Provide the [x, y] coordinate of the cell's center where the given text is located.  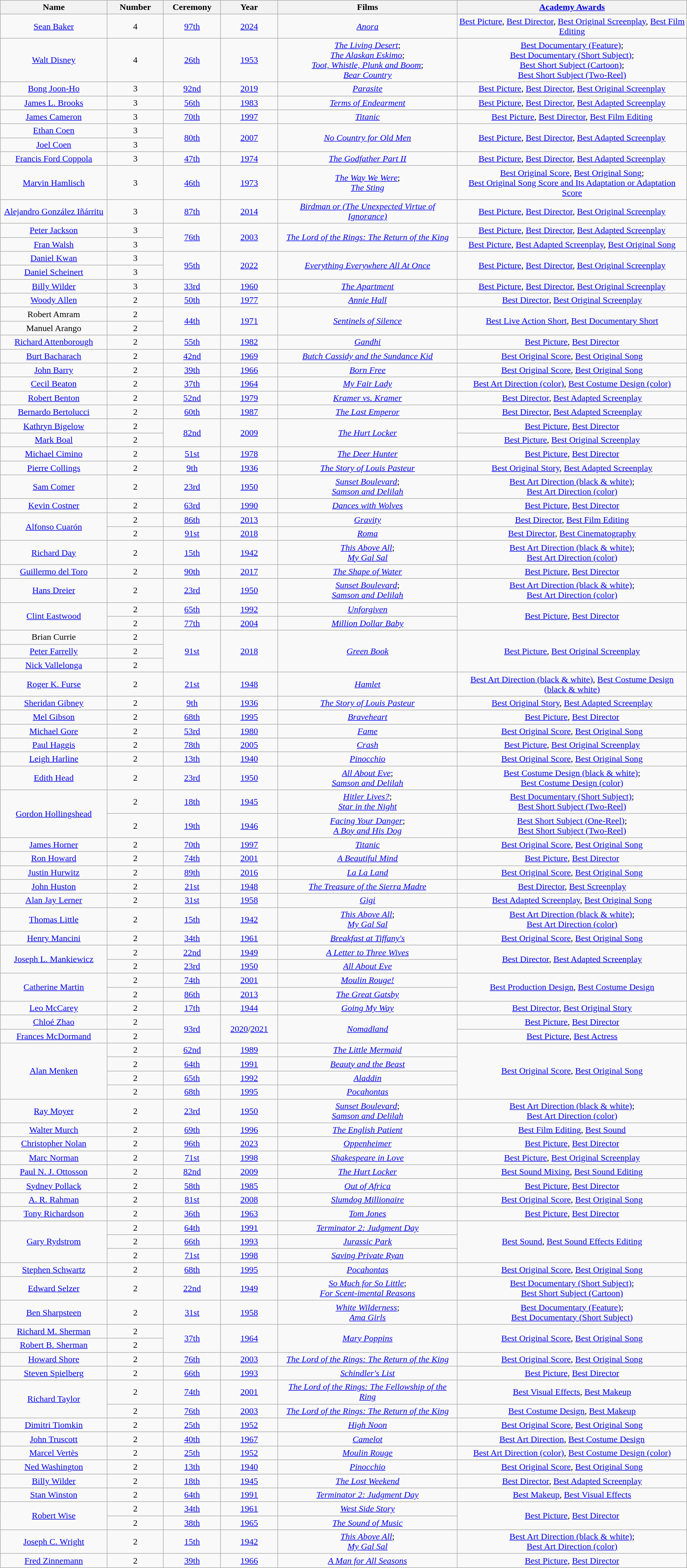
Ned Washington [54, 1467]
51st [192, 454]
Best Art Direction, Best Costume Design [572, 1439]
Richard Day [54, 553]
1960 [249, 286]
44th [192, 321]
Ceremony [192, 7]
Schindler's List [368, 1373]
Mary Poppins [368, 1338]
Joseph L. Mankiewicz [54, 959]
The English Patient [368, 1130]
Peter Jackson [54, 230]
Dances with Wolves [368, 506]
Sydney Pollack [54, 1186]
James L. Brooks [54, 103]
Gigi [368, 900]
Fran Walsh [54, 244]
Number [135, 7]
Marvin Hamlisch [54, 182]
Best Art Direction (black & white), Best Costume Design (black & white) [572, 684]
Best Director, Best Cinematography [572, 534]
A Letter to Three Wives [368, 952]
Best Director, Best Original Story [572, 1008]
White Wilderness;Ama Girls [368, 1313]
2022 [249, 265]
The Apartment [368, 286]
1985 [249, 1186]
Leigh Harline [54, 759]
Sam Comer [54, 487]
My Fair Lady [368, 384]
2004 [249, 623]
Fame [368, 731]
Hitler Lives?;Star in the Night [368, 802]
Woody Allen [54, 300]
Nomadland [368, 1029]
Kevin Costner [54, 506]
Steven Spielberg [54, 1373]
Alejandro González Iñárritu [54, 211]
42nd [192, 356]
Best Sound, Best Sound Effects Editing [572, 1242]
Films [368, 7]
Name [54, 7]
A. R. Rahman [54, 1199]
97th [192, 26]
Guillermo del Toro [54, 571]
Best Picture, Best Actress [572, 1036]
The Sound of Music [368, 1523]
All About Eve;Samson and Delilah [368, 778]
Michael Gore [54, 731]
Best Picture, Best Director, Best Film Editing [572, 117]
A Beautiful Mind [368, 859]
95th [192, 265]
Daniel Kwan [54, 258]
1953 [249, 60]
All About Eve [368, 966]
Thomas Little [54, 919]
John Truscott [54, 1439]
Breakfast at Tiffany's [368, 938]
Catherine Martin [54, 987]
33rd [192, 286]
Braveheart [368, 717]
La La Land [368, 872]
Moulin Rouge! [368, 980]
Best Production Design, Best Costume Design [572, 987]
Best Short Subject (One-Reel);Best Short Subject (Two-Reel) [572, 826]
Bong Joon-Ho [54, 89]
Francis Ford Coppola [54, 159]
The Shape of Water [368, 571]
Tony Richardson [54, 1213]
Christopher Nolan [54, 1144]
1990 [249, 506]
Terms of Endearment [368, 103]
Roma [368, 534]
The Living Desert;The Alaskan Eskimo;Toot, Whistle, Plunk and Boom;Bear Country [368, 60]
Best Visual Effects, Best Makeup [572, 1392]
Robert Wise [54, 1516]
Edith Head [54, 778]
Parasite [368, 89]
Paul N. J. Ottosson [54, 1172]
Facing Your Danger;A Boy and His Dog [368, 826]
Best Documentary (Short Subject);Best Short Subject (Two-Reel) [572, 802]
62nd [192, 1050]
So Much for So Little;For Scent-imental Reasons [368, 1288]
80th [192, 138]
2005 [249, 745]
Sheridan Gibney [54, 703]
90th [192, 571]
Paul Haggis [54, 745]
1973 [249, 182]
Best Director, Best Screenplay [572, 886]
Mark Boal [54, 440]
50th [192, 300]
81st [192, 1199]
Roger K. Furse [54, 684]
Ron Howard [54, 859]
Shakespeare in Love [368, 1158]
Moulin Rouge [368, 1453]
Best Picture, Best Director, Best Original Screenplay, Best Film Editing [572, 26]
53rd [192, 731]
Ray Moyer [54, 1111]
Jurassic Park [368, 1242]
Joel Coen [54, 145]
1944 [249, 1008]
Mel Gibson [54, 717]
Best Live Action Short, Best Documentary Short [572, 321]
1963 [249, 1213]
Kramer vs. Kramer [368, 398]
Ethan Coen [54, 131]
1974 [249, 159]
Oppenheimer [368, 1144]
Chloé Zhao [54, 1022]
Leo McCarey [54, 1008]
1971 [249, 321]
Robert B. Sherman [54, 1345]
Saving Private Ryan [368, 1256]
Stan Winston [54, 1495]
Ben Sharpsteen [54, 1313]
1946 [249, 826]
2016 [249, 872]
Richard M. Sherman [54, 1331]
Year [249, 7]
Fred Zinnemann [54, 1561]
Best Original Score, Best Original Song;Best Original Song Score and Its Adaptation or Adaptation Score [572, 182]
Bernardo Bertolucci [54, 412]
Slumdog Millionaire [368, 1199]
Walt Disney [54, 60]
2023 [249, 1144]
The Deer Hunter [368, 454]
46th [192, 182]
Richard Taylor [54, 1399]
Best Documentary (Feature);Best Documentary (Short Subject) [572, 1313]
The Last Emperor [368, 412]
Born Free [368, 370]
The Way We Were;The Sting [368, 182]
Stephen Schwartz [54, 1270]
Aladdin [368, 1078]
Cecil Beaton [54, 384]
Everything Everywhere All At Once [368, 265]
36th [192, 1213]
Marc Norman [54, 1158]
Best Costume Design (black & white);Best Costume Design (color) [572, 778]
Gary Rydstrom [54, 1242]
Pierre Collings [54, 468]
The Godfather Part II [368, 159]
The Treasure of the Sierra Madre [368, 886]
Sentinels of Silence [368, 321]
James Cameron [54, 117]
1980 [249, 731]
Going My Way [368, 1008]
1979 [249, 398]
2017 [249, 571]
Gravity [368, 520]
John Huston [54, 886]
1982 [249, 342]
Hamlet [368, 684]
James Horner [54, 845]
47th [192, 159]
2008 [249, 1199]
78th [192, 745]
Dimitri Tiomkin [54, 1425]
87th [192, 211]
Butch Cassidy and the Sundance Kid [368, 356]
1983 [249, 103]
West Side Story [368, 1509]
Best Costume Design, Best Makeup [572, 1411]
1996 [249, 1130]
Daniel Scheinert [54, 272]
1965 [249, 1523]
1969 [249, 356]
38th [192, 1523]
Joseph C. Wright [54, 1542]
Sean Baker [54, 26]
Best Picture, Best Adapted Screenplay, Best Original Song [572, 244]
Crash [368, 745]
96th [192, 1144]
No Country for Old Men [368, 138]
Robert Amram [54, 314]
Burt Bacharach [54, 356]
Annie Hall [368, 300]
The Great Gatsby [368, 994]
2014 [249, 211]
Alfonso Cuarón [54, 527]
Frances McDormand [54, 1036]
58th [192, 1186]
19th [192, 826]
1967 [249, 1439]
The Lost Weekend [368, 1481]
Best Director, Best Original Screenplay [572, 300]
Million Dollar Baby [368, 623]
17th [192, 1008]
Richard Attenborough [54, 342]
2019 [249, 89]
77th [192, 623]
Alan Menken [54, 1071]
Best Documentary (Short Subject);Best Short Subject (Cartoon) [572, 1288]
Peter Farrelly [54, 651]
1987 [249, 412]
Hans Dreier [54, 590]
Justin Hurwitz [54, 872]
Green Book [368, 651]
26th [192, 60]
93rd [192, 1029]
1978 [249, 454]
Best Director, Best Film Editing [572, 520]
Alan Jay Lerner [54, 900]
2007 [249, 138]
The Little Mermaid [368, 1050]
High Noon [368, 1425]
Best Adapted Screenplay, Best Original Song [572, 900]
Tom Jones [368, 1213]
89th [192, 872]
Best Film Editing, Best Sound [572, 1130]
John Barry [54, 370]
Beauty and the Beast [368, 1064]
63rd [192, 506]
2024 [249, 26]
55th [192, 342]
Kathryn Bigelow [54, 426]
Robert Benton [54, 398]
1989 [249, 1050]
Gandhi [368, 342]
Edward Selzer [54, 1288]
Birdman or (The Unexpected Virtue of Ignorance) [368, 211]
Michael Cimino [54, 454]
52nd [192, 398]
Best Makeup, Best Visual Effects [572, 1495]
Howard Shore [54, 1359]
Academy Awards [572, 7]
40th [192, 1439]
1977 [249, 300]
2020/2021 [249, 1029]
The Lord of the Rings: The Fellowship of the Ring [368, 1392]
Out of Africa [368, 1186]
60th [192, 412]
Walter Murch [54, 1130]
Manuel Arango [54, 328]
Best Sound Mixing, Best Sound Editing [572, 1172]
Clint Eastwood [54, 616]
Nick Vallelonga [54, 665]
A Man for All Seasons [368, 1561]
Gordon Hollingshead [54, 814]
Henry Mancini [54, 938]
Marcel Vertès [54, 1453]
69th [192, 1130]
56th [192, 103]
Unforgiven [368, 609]
92nd [192, 89]
Anora [368, 26]
Brian Currie [54, 637]
Camelot [368, 1439]
Best Documentary (Feature);Best Documentary (Short Subject);Best Short Subject (Cartoon);Best Short Subject (Two-Reel) [572, 60]
